From the cell containing the given text, extract its center point as (X, Y) coordinate. 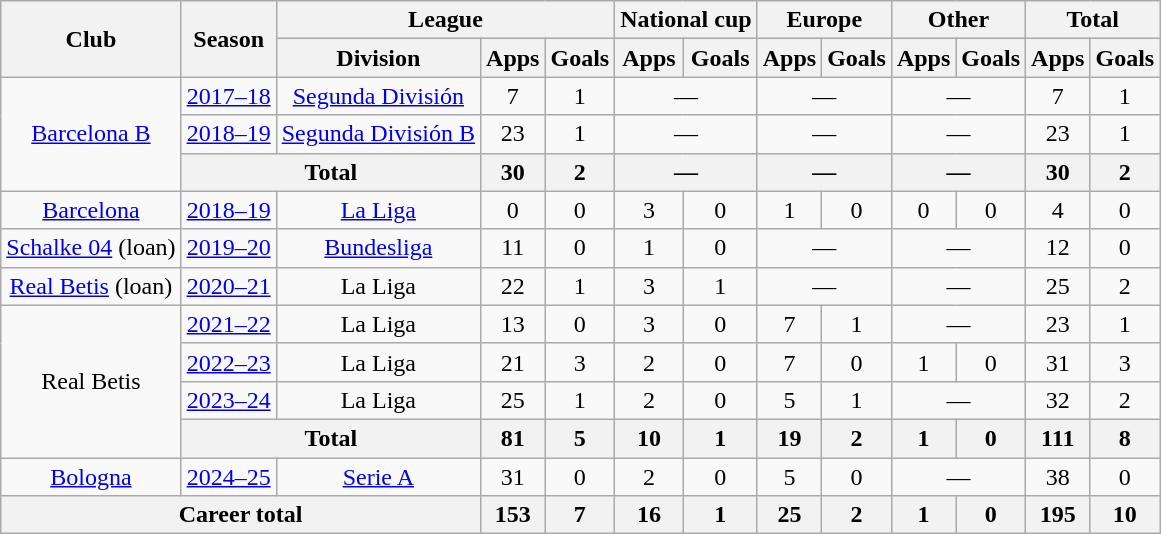
38 (1058, 477)
Bundesliga (378, 248)
2019–20 (228, 248)
195 (1058, 515)
Barcelona B (91, 134)
Bologna (91, 477)
Other (958, 20)
11 (513, 248)
2020–21 (228, 286)
153 (513, 515)
21 (513, 362)
111 (1058, 438)
Division (378, 58)
2024–25 (228, 477)
Club (91, 39)
19 (789, 438)
13 (513, 324)
2023–24 (228, 400)
4 (1058, 210)
Real Betis (91, 381)
2017–18 (228, 96)
Schalke 04 (loan) (91, 248)
Segunda División B (378, 134)
Barcelona (91, 210)
Season (228, 39)
League (446, 20)
81 (513, 438)
Serie A (378, 477)
Career total (241, 515)
8 (1125, 438)
2021–22 (228, 324)
Real Betis (loan) (91, 286)
32 (1058, 400)
2022–23 (228, 362)
22 (513, 286)
Segunda División (378, 96)
12 (1058, 248)
Europe (824, 20)
National cup (686, 20)
16 (649, 515)
